Output the (X, Y) coordinate of the center of the cell containing the given text.  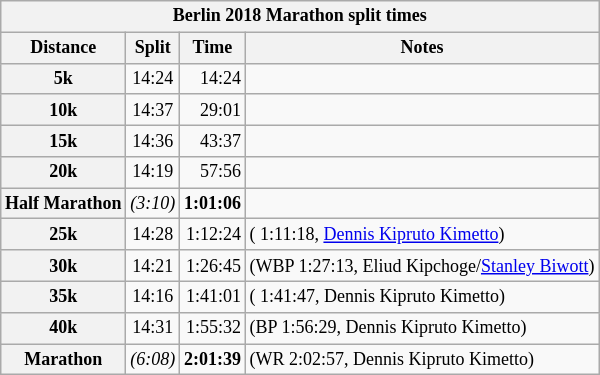
1:01:06 (213, 204)
14:19 (153, 172)
1:26:45 (213, 266)
Half Marathon (64, 204)
57:56 (213, 172)
2:01:39 (213, 360)
30k (64, 266)
14:21 (153, 266)
5k (64, 78)
14:37 (153, 110)
20k (64, 172)
14:16 (153, 296)
14:36 (153, 140)
25k (64, 234)
Notes (422, 48)
1:41:01 (213, 296)
29:01 (213, 110)
14:31 (153, 328)
Berlin 2018 Marathon split times (300, 16)
(WR 2:02:57, Dennis Kipruto Kimetto) (422, 360)
Time (213, 48)
10k (64, 110)
(3:10) (153, 204)
1:12:24 (213, 234)
Marathon (64, 360)
1:55:32 (213, 328)
35k (64, 296)
14:28 (153, 234)
Split (153, 48)
( 1:11:18, Dennis Kipruto Kimetto) (422, 234)
43:37 (213, 140)
Distance (64, 48)
( 1:41:47, Dennis Kipruto Kimetto) (422, 296)
15k (64, 140)
(BP 1:56:29, Dennis Kipruto Kimetto) (422, 328)
(6:08) (153, 360)
(WBP 1:27:13, Eliud Kipchoge/Stanley Biwott) (422, 266)
40k (64, 328)
